From the cell containing the given text, extract its center point as (x, y) coordinate. 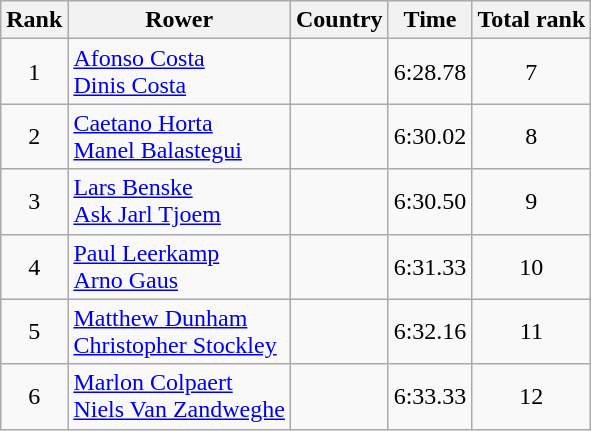
Caetano HortaManel Balastegui (180, 136)
Marlon ColpaertNiels Van Zandweghe (180, 396)
9 (532, 202)
3 (34, 202)
10 (532, 266)
8 (532, 136)
Paul LeerkampArno Gaus (180, 266)
Afonso CostaDinis Costa (180, 72)
Rower (180, 20)
6 (34, 396)
11 (532, 332)
2 (34, 136)
6:32.16 (430, 332)
Time (430, 20)
6:30.02 (430, 136)
5 (34, 332)
Rank (34, 20)
6:30.50 (430, 202)
1 (34, 72)
Total rank (532, 20)
Country (339, 20)
12 (532, 396)
6:28.78 (430, 72)
4 (34, 266)
Lars BenskeAsk Jarl Tjoem (180, 202)
Matthew DunhamChristopher Stockley (180, 332)
7 (532, 72)
6:33.33 (430, 396)
6:31.33 (430, 266)
